Output the (X, Y) coordinate of the center of the cell containing the given text.  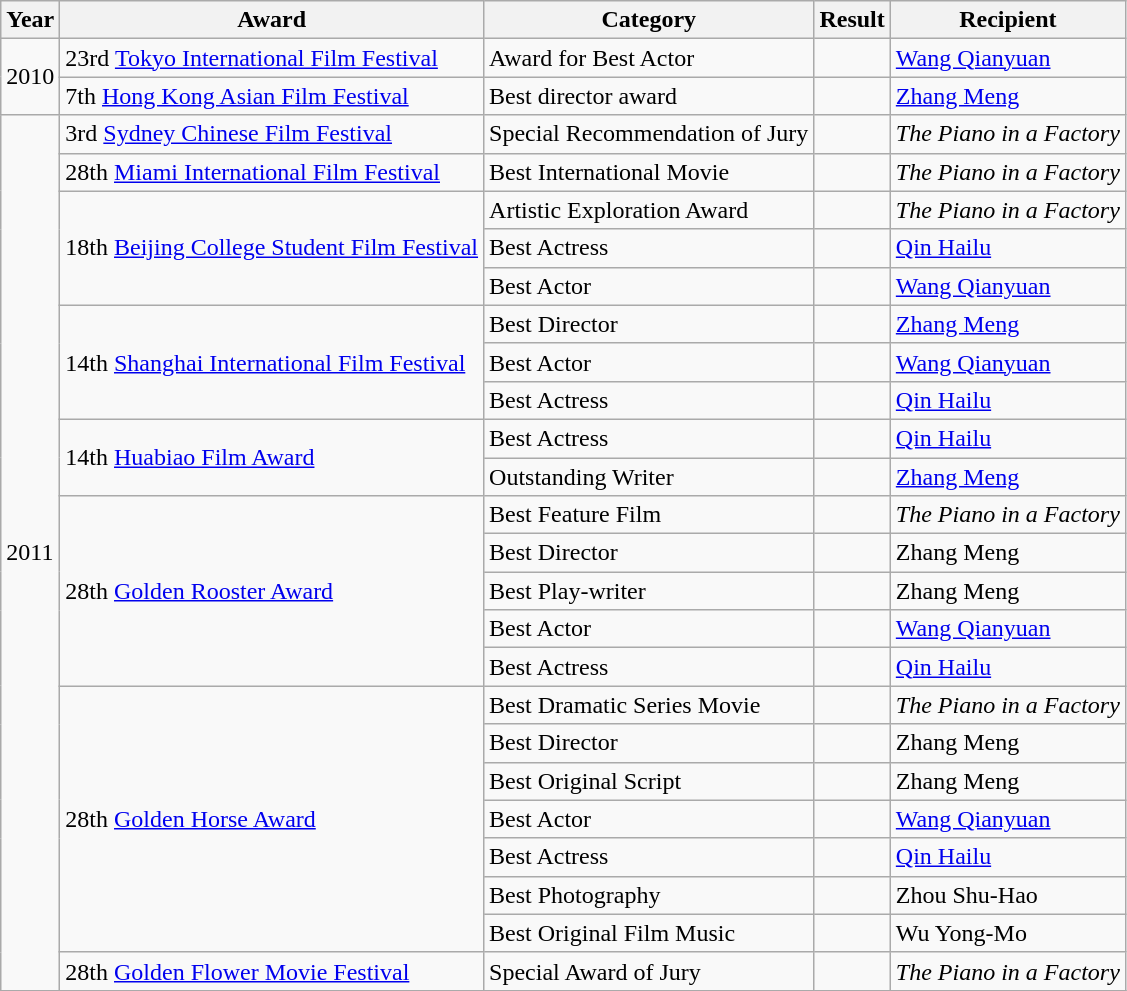
2011 (30, 552)
18th Beijing College Student Film Festival (272, 248)
Best International Movie (649, 172)
Outstanding Writer (649, 477)
Result (852, 20)
Category (649, 20)
28th Golden Rooster Award (272, 591)
23rd Tokyo International Film Festival (272, 58)
Best Original Script (649, 781)
28th Miami International Film Festival (272, 172)
Artistic Exploration Award (649, 210)
Best Play-writer (649, 591)
Special Award of Jury (649, 971)
Best Feature Film (649, 515)
14th Shanghai International Film Festival (272, 362)
Award (272, 20)
28th Golden Horse Award (272, 819)
3rd Sydney Chinese Film Festival (272, 134)
2010 (30, 77)
Wu Yong-Mo (1008, 933)
Best Dramatic Series Movie (649, 705)
28th Golden Flower Movie Festival (272, 971)
Best director award (649, 96)
Zhou Shu-Hao (1008, 895)
Best Photography (649, 895)
Best Original Film Music (649, 933)
Recipient (1008, 20)
7th Hong Kong Asian Film Festival (272, 96)
Special Recommendation of Jury (649, 134)
Year (30, 20)
14th Huabiao Film Award (272, 457)
Award for Best Actor (649, 58)
